Output the (X, Y) coordinate of the center of the cell containing the given text.  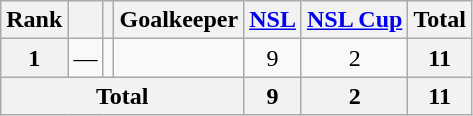
NSL (273, 20)
NSL Cup (354, 20)
— (86, 58)
1 (34, 58)
Rank (34, 20)
Goalkeeper (179, 20)
